Return (x, y) of the center of cell containing provided text 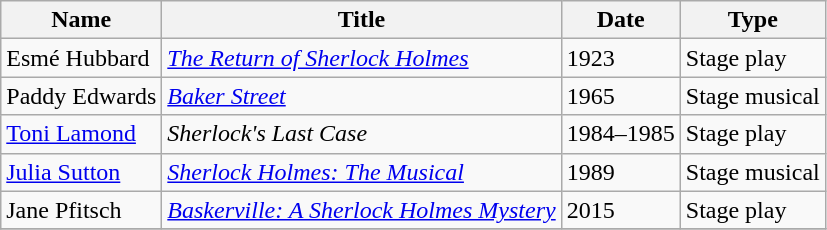
Julia Sutton (82, 172)
1965 (620, 96)
Paddy Edwards (82, 96)
1984–1985 (620, 134)
Name (82, 20)
The Return of Sherlock Holmes (362, 58)
2015 (620, 210)
Baskerville: A Sherlock Holmes Mystery (362, 210)
1923 (620, 58)
Type (752, 20)
Sherlock's Last Case (362, 134)
Date (620, 20)
Jane Pfitsch (82, 210)
Baker Street (362, 96)
Toni Lamond (82, 134)
Sherlock Holmes: The Musical (362, 172)
1989 (620, 172)
Esmé Hubbard (82, 58)
Title (362, 20)
